From the cell containing the given text, extract its center point as (X, Y) coordinate. 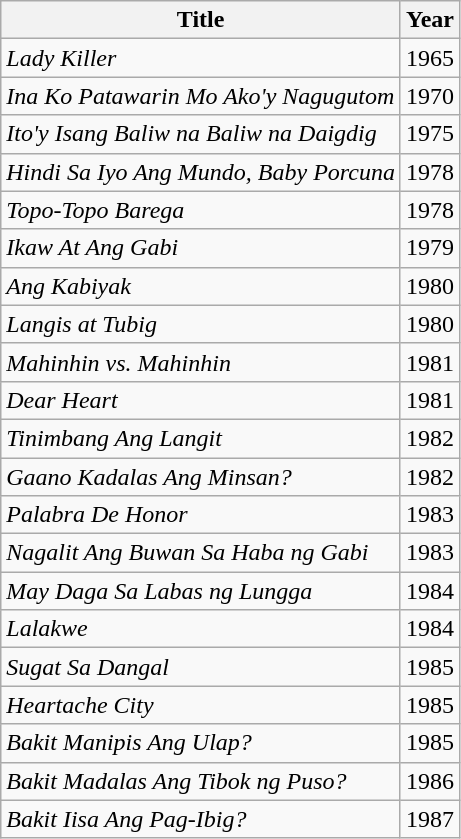
Langis at Tubig (201, 324)
Year (430, 20)
Nagalit Ang Buwan Sa Haba ng Gabi (201, 553)
Topo-Topo Barega (201, 210)
May Daga Sa Labas ng Lungga (201, 591)
Ikaw At Ang Gabi (201, 248)
1965 (430, 58)
Tinimbang Ang Langit (201, 438)
Palabra De Honor (201, 515)
Dear Heart (201, 400)
1975 (430, 134)
Hindi Sa Iyo Ang Mundo, Baby Porcuna (201, 172)
1986 (430, 781)
Lady Killer (201, 58)
Bakit Madalas Ang Tibok ng Puso? (201, 781)
Bakit Iisa Ang Pag-Ibig? (201, 819)
Mahinhin vs. Mahinhin (201, 362)
Lalakwe (201, 629)
Ang Kabiyak (201, 286)
Bakit Manipis Ang Ulap? (201, 743)
Ina Ko Patawarin Mo Ako'y Nagugutom (201, 96)
1970 (430, 96)
Ito'y Isang Baliw na Baliw na Daigdig (201, 134)
1979 (430, 248)
Heartache City (201, 705)
Sugat Sa Dangal (201, 667)
Gaano Kadalas Ang Minsan? (201, 477)
Title (201, 20)
1987 (430, 819)
